Locate the cell with the specified text and output its (x, y) center coordinate. 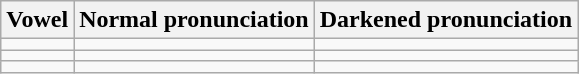
Darkened pronunciation (446, 20)
Vowel (38, 20)
Normal pronunciation (194, 20)
